Extract the (x, y) coordinate from the center of the cell holding the provided text.  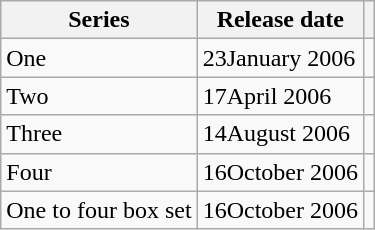
17April 2006 (280, 96)
Three (99, 134)
Release date (280, 20)
Two (99, 96)
Four (99, 172)
23January 2006 (280, 58)
Series (99, 20)
One (99, 58)
14August 2006 (280, 134)
One to four box set (99, 210)
